Extract the (x, y) coordinate from the center of the cell holding the provided text.  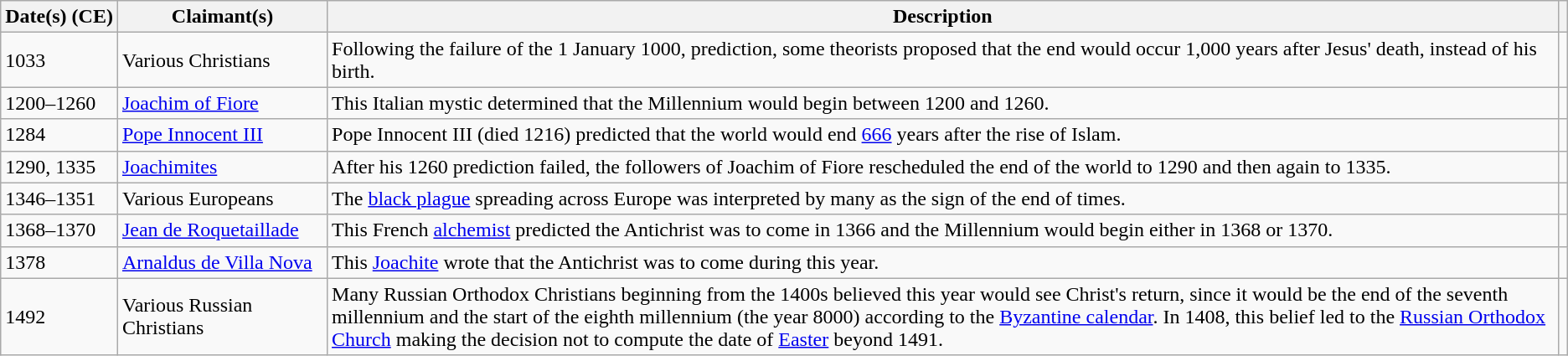
This French alchemist predicted the Antichrist was to come in 1366 and the Millennium would begin either in 1368 or 1370. (943, 230)
Pope Innocent III (died 1216) predicted that the world would end 666 years after the rise of Islam. (943, 135)
1033 (59, 60)
Joachimites (222, 167)
1492 (59, 317)
Date(s) (CE) (59, 17)
After his 1260 prediction failed, the followers of Joachim of Fiore rescheduled the end of the world to 1290 and then again to 1335. (943, 167)
Jean de Roquetaillade (222, 230)
1290, 1335 (59, 167)
1200–1260 (59, 103)
Various Christians (222, 60)
This Italian mystic determined that the Millennium would begin between 1200 and 1260. (943, 103)
Pope Innocent III (222, 135)
Arnaldus de Villa Nova (222, 262)
1378 (59, 262)
Claimant(s) (222, 17)
Joachim of Fiore (222, 103)
1346–1351 (59, 199)
The black plague spreading across Europe was interpreted by many as the sign of the end of times. (943, 199)
1368–1370 (59, 230)
1284 (59, 135)
This Joachite wrote that the Antichrist was to come during this year. (943, 262)
Description (943, 17)
Various Russian Christians (222, 317)
Various Europeans (222, 199)
